Search for the cell housing the specified text and yield its (x, y) center coordinate. 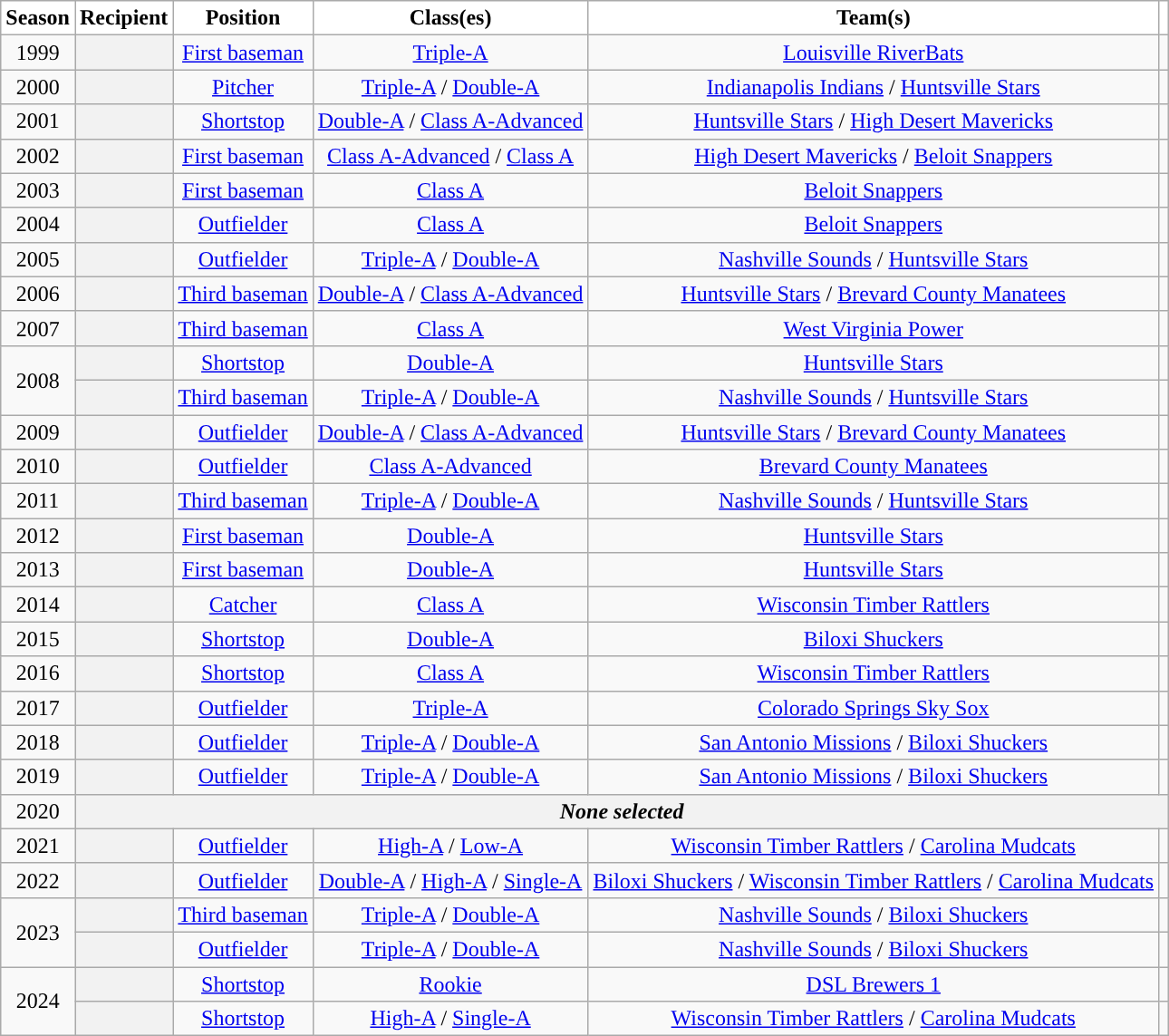
Brevard County Manatees (874, 467)
2003 (38, 190)
2015 (38, 639)
High Desert Mavericks / Beloit Snappers (874, 156)
2009 (38, 432)
2011 (38, 501)
2002 (38, 156)
High-A / Single-A (450, 1019)
Team(s) (874, 18)
2013 (38, 570)
2012 (38, 536)
2019 (38, 777)
Indianapolis Indians / Huntsville Stars (874, 87)
2020 (38, 811)
2005 (38, 259)
DSL Brewers 1 (874, 983)
Louisville RiverBats (874, 53)
2001 (38, 121)
2008 (38, 380)
High-A / Low-A (450, 846)
2014 (38, 605)
2010 (38, 467)
2018 (38, 742)
Pitcher (243, 87)
2021 (38, 846)
2006 (38, 294)
2000 (38, 87)
Biloxi Shuckers (874, 639)
Class(es) (450, 18)
Double-A / High-A / Single-A (450, 880)
2022 (38, 880)
Recipient (123, 18)
2024 (38, 1001)
Position (243, 18)
None selected (622, 811)
Class A-Advanced (450, 467)
Season (38, 18)
West Virginia Power (874, 328)
Huntsville Stars / High Desert Mavericks (874, 121)
2007 (38, 328)
2016 (38, 673)
2017 (38, 708)
1999 (38, 53)
Class A-Advanced / Class A (450, 156)
Colorado Springs Sky Sox (874, 708)
Catcher (243, 605)
2004 (38, 225)
2023 (38, 932)
Biloxi Shuckers / Wisconsin Timber Rattlers / Carolina Mudcats (874, 880)
Rookie (450, 983)
